Locate the cell with the specified text and output its (X, Y) center coordinate. 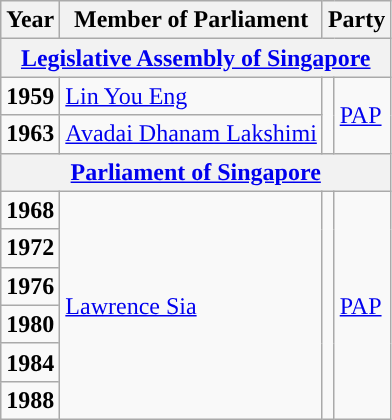
1968 (30, 210)
Lin You Eng (192, 96)
1963 (30, 134)
1988 (30, 400)
Parliament of Singapore (196, 172)
Lawrence Sia (192, 305)
1984 (30, 362)
1972 (30, 248)
Legislative Assembly of Singapore (196, 58)
Party (356, 20)
1980 (30, 324)
Member of Parliament (192, 20)
Year (30, 20)
Avadai Dhanam Lakshimi (192, 134)
1976 (30, 286)
1959 (30, 96)
